Output the (X, Y) coordinate of the center of the cell containing the given text.  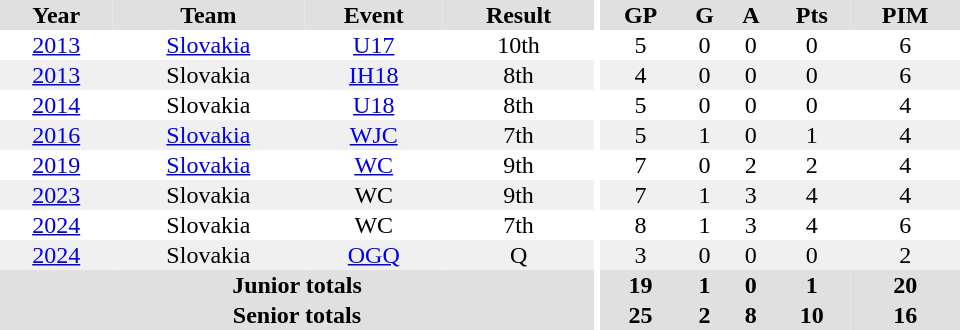
G (705, 15)
16 (905, 315)
Event (374, 15)
2016 (56, 135)
PIM (905, 15)
OGQ (374, 255)
Junior totals (297, 285)
Year (56, 15)
2014 (56, 105)
Result (518, 15)
IH18 (374, 75)
A (750, 15)
2019 (56, 165)
Pts (812, 15)
Senior totals (297, 315)
Team (208, 15)
Q (518, 255)
19 (641, 285)
10th (518, 45)
U18 (374, 105)
WJC (374, 135)
20 (905, 285)
25 (641, 315)
GP (641, 15)
2023 (56, 195)
10 (812, 315)
U17 (374, 45)
